Determine the (X, Y) coordinate at the center of the cell enclosing the given text.  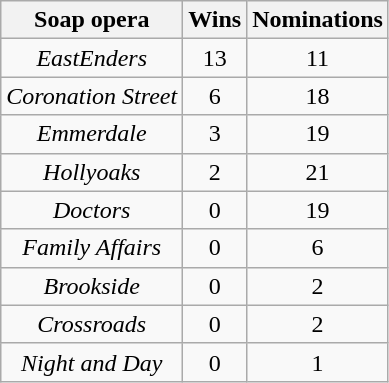
1 (318, 362)
Family Affairs (92, 248)
Crossroads (92, 324)
Emmerdale (92, 134)
Soap opera (92, 20)
3 (215, 134)
Coronation Street (92, 96)
Night and Day (92, 362)
Hollyoaks (92, 172)
21 (318, 172)
Wins (215, 20)
11 (318, 58)
18 (318, 96)
Doctors (92, 210)
13 (215, 58)
Nominations (318, 20)
EastEnders (92, 58)
Brookside (92, 286)
